Detect which cell encompasses the target text, then output its [X, Y] center coordinate. 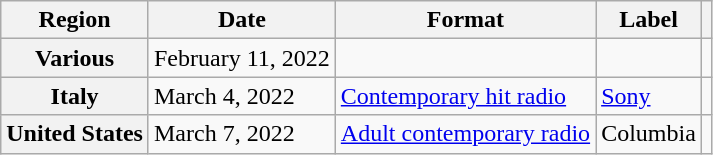
United States [75, 134]
Format [465, 20]
Label [649, 20]
Italy [75, 96]
February 11, 2022 [242, 58]
Sony [649, 96]
Region [75, 20]
Contemporary hit radio [465, 96]
Columbia [649, 134]
Adult contemporary radio [465, 134]
Various [75, 58]
March 7, 2022 [242, 134]
March 4, 2022 [242, 96]
Date [242, 20]
